Identify which cell holds the provided text, then report its [X, Y] central coordinate. 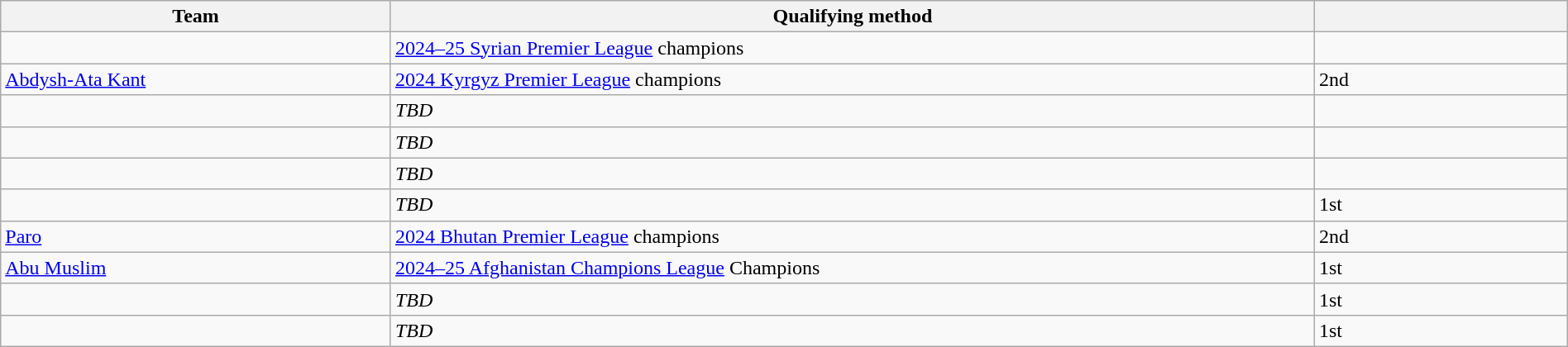
Qualifying method [852, 17]
Abdysh-Ata Kant [196, 79]
2024–25 Syrian Premier League champions [852, 48]
2024 Bhutan Premier League champions [852, 236]
Paro [196, 236]
Abu Muslim [196, 268]
2024–25 Afghanistan Champions League Champions [852, 268]
Team [196, 17]
2024 Kyrgyz Premier League champions [852, 79]
